Identify which cell holds the provided text, then report its (x, y) central coordinate. 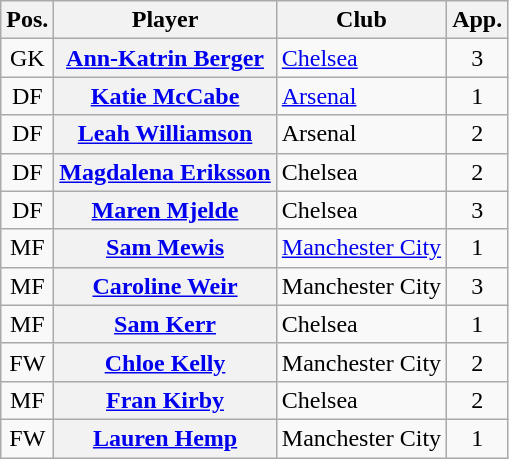
Caroline Weir (165, 286)
Chloe Kelly (165, 362)
GK (28, 58)
App. (478, 20)
Sam Mewis (165, 248)
Fran Kirby (165, 400)
Ann-Katrin Berger (165, 58)
Sam Kerr (165, 324)
Pos. (28, 20)
Katie McCabe (165, 96)
Club (361, 20)
Lauren Hemp (165, 438)
Maren Mjelde (165, 210)
Magdalena Eriksson (165, 172)
Player (165, 20)
Leah Williamson (165, 134)
